Provide the (x, y) coordinate of the cell's center where the given text is located.  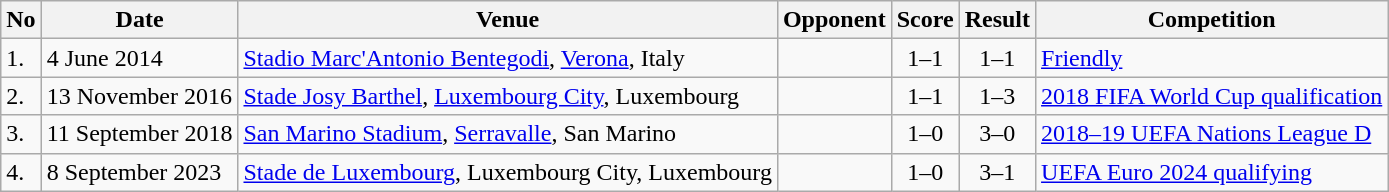
13 November 2016 (140, 96)
UEFA Euro 2024 qualifying (1212, 172)
8 September 2023 (140, 172)
Opponent (834, 20)
Stadio Marc'Antonio Bentegodi, Verona, Italy (508, 58)
Score (925, 20)
Venue (508, 20)
4 June 2014 (140, 58)
San Marino Stadium, Serravalle, San Marino (508, 134)
Stade de Luxembourg, Luxembourg City, Luxembourg (508, 172)
3–0 (997, 134)
Result (997, 20)
Competition (1212, 20)
Date (140, 20)
2018–19 UEFA Nations League D (1212, 134)
1. (21, 58)
1–3 (997, 96)
2018 FIFA World Cup qualification (1212, 96)
Stade Josy Barthel, Luxembourg City, Luxembourg (508, 96)
4. (21, 172)
11 September 2018 (140, 134)
2. (21, 96)
3–1 (997, 172)
Friendly (1212, 58)
3. (21, 134)
No (21, 20)
